Pinpoint the cell where the given text exists, returning its (x, y) midpoint coordinate. 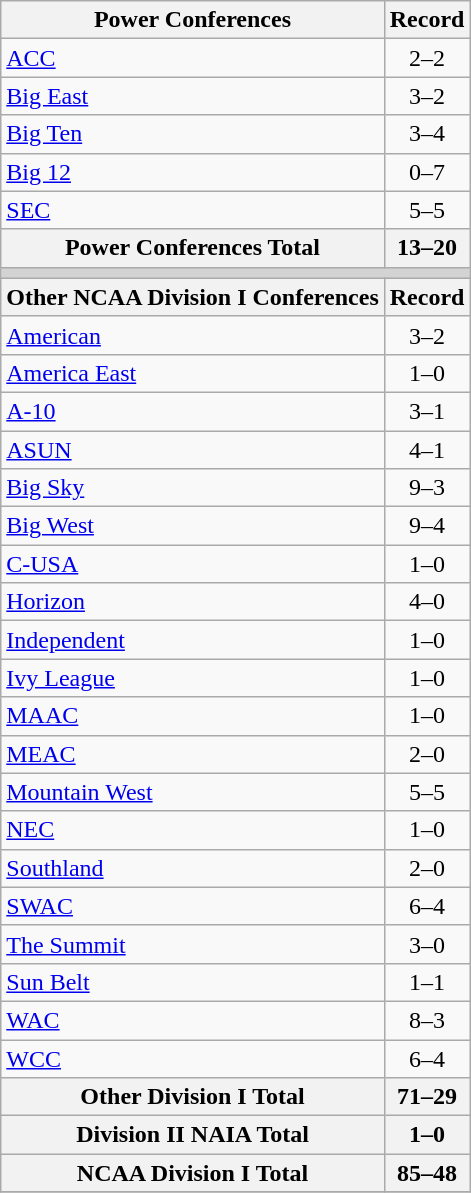
Big Sky (193, 488)
Other NCAA Division I Conferences (193, 297)
Sun Belt (193, 982)
Mountain West (193, 792)
0–7 (427, 172)
MEAC (193, 754)
WAC (193, 1020)
Southland (193, 868)
America East (193, 373)
SWAC (193, 906)
Other Division I Total (193, 1097)
Big 12 (193, 172)
13–20 (427, 248)
8–3 (427, 1020)
NCAA Division I Total (193, 1173)
1–1 (427, 982)
Big East (193, 96)
Ivy League (193, 678)
Horizon (193, 602)
Division II NAIA Total (193, 1135)
Big Ten (193, 134)
Big West (193, 526)
Independent (193, 640)
ACC (193, 58)
3–1 (427, 411)
WCC (193, 1059)
85–48 (427, 1173)
American (193, 335)
SEC (193, 210)
3–4 (427, 134)
71–29 (427, 1097)
The Summit (193, 944)
A-10 (193, 411)
C-USA (193, 564)
9–3 (427, 488)
2–2 (427, 58)
NEC (193, 830)
Power Conferences (193, 20)
9–4 (427, 526)
4–1 (427, 449)
ASUN (193, 449)
MAAC (193, 716)
3–0 (427, 944)
4–0 (427, 602)
Power Conferences Total (193, 248)
